Search for the cell housing the specified text and yield its (X, Y) center coordinate. 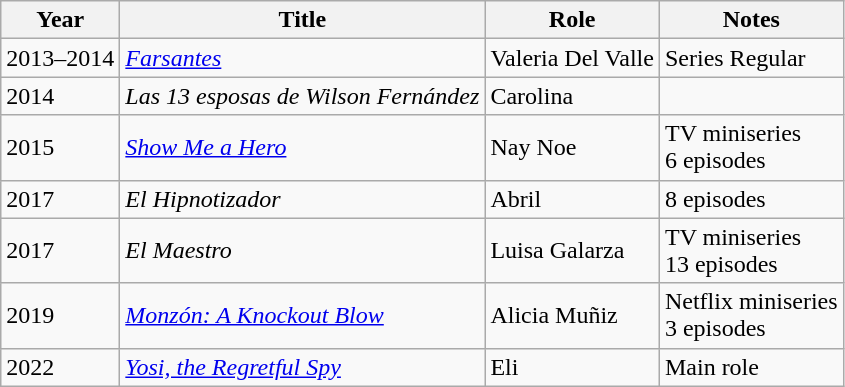
TV miniseries6 episodes (751, 148)
Luisa Galarza (572, 250)
El Hipnotizador (302, 199)
Abril (572, 199)
Farsantes (302, 58)
2013–2014 (60, 58)
Netflix miniseries 3 episodes (751, 316)
2015 (60, 148)
2022 (60, 367)
Year (60, 20)
Las 13 esposas de Wilson Fernández (302, 96)
Main role (751, 367)
TV miniseries13 episodes (751, 250)
Monzón: A Knockout Blow (302, 316)
Valeria Del Valle (572, 58)
Role (572, 20)
El Maestro (302, 250)
Notes (751, 20)
Title (302, 20)
Nay Noe (572, 148)
Alicia Muñiz (572, 316)
Series Regular (751, 58)
8 episodes (751, 199)
Eli (572, 367)
Carolina (572, 96)
Yosi, the Regretful Spy (302, 367)
2014 (60, 96)
Show Me a Hero (302, 148)
2019 (60, 316)
